Return (x, y) of the center of cell containing provided text 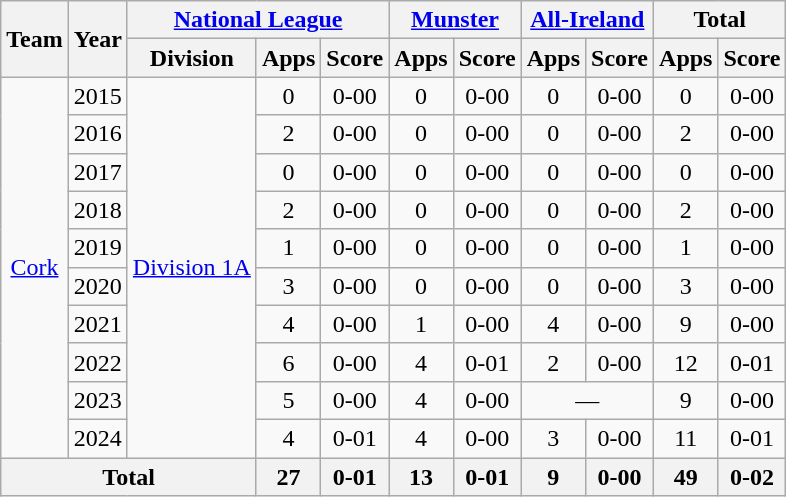
All-Ireland (587, 20)
2023 (98, 400)
2019 (98, 248)
49 (686, 477)
2021 (98, 324)
2017 (98, 172)
National League (258, 20)
5 (288, 400)
Division 1A (192, 268)
11 (686, 438)
2016 (98, 134)
2020 (98, 286)
12 (686, 362)
0-02 (752, 477)
2022 (98, 362)
27 (288, 477)
2015 (98, 96)
— (587, 400)
6 (288, 362)
Munster (455, 20)
Cork (35, 268)
Year (98, 39)
2024 (98, 438)
2018 (98, 210)
Team (35, 39)
Division (192, 58)
13 (421, 477)
